Extract the (X, Y) coordinate from the center of the cell holding the provided text.  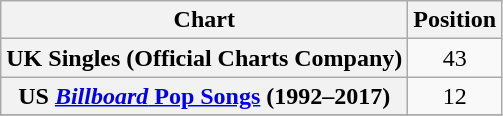
Position (455, 20)
UK Singles (Official Charts Company) (204, 58)
12 (455, 96)
Chart (204, 20)
US Billboard Pop Songs (1992–2017) (204, 96)
43 (455, 58)
